Determine the [X, Y] coordinate at the center of the cell enclosing the given text.  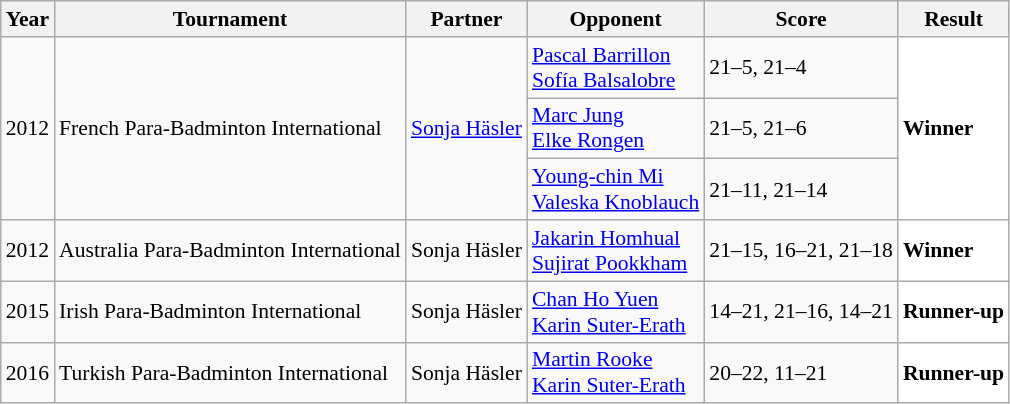
Turkish Para-Badminton International [230, 372]
Pascal Barrillon Sofía Balsalobre [616, 68]
French Para-Badminton International [230, 128]
20–22, 11–21 [801, 372]
Opponent [616, 19]
21–5, 21–4 [801, 68]
14–21, 21–16, 14–21 [801, 312]
Partner [466, 19]
21–11, 21–14 [801, 190]
Martin Rooke Karin Suter-Erath [616, 372]
Year [28, 19]
2016 [28, 372]
Chan Ho Yuen Karin Suter-Erath [616, 312]
Marc Jung Elke Rongen [616, 128]
Australia Para-Badminton International [230, 250]
Score [801, 19]
Irish Para-Badminton International [230, 312]
Tournament [230, 19]
2015 [28, 312]
Jakarin Homhual Sujirat Pookkham [616, 250]
21–15, 16–21, 21–18 [801, 250]
Result [954, 19]
21–5, 21–6 [801, 128]
Young-chin Mi Valeska Knoblauch [616, 190]
